Find where the given text appears and provide that cell's center as (X, Y) coordinate. 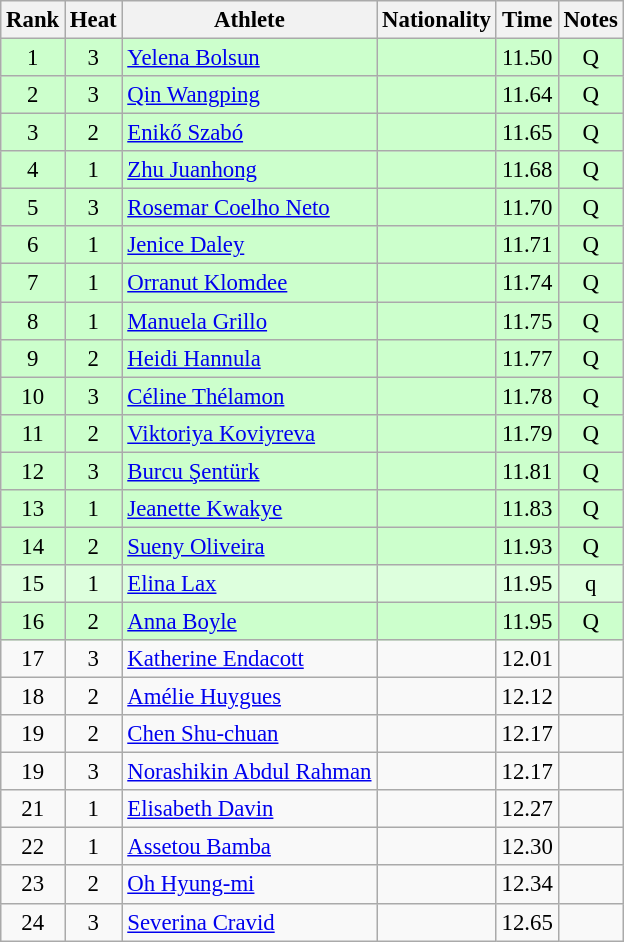
Elisabeth Davin (250, 809)
23 (33, 885)
q (590, 584)
6 (33, 245)
7 (33, 283)
Anna Boyle (250, 621)
9 (33, 358)
5 (33, 208)
Heidi Hannula (250, 358)
Assetou Bamba (250, 847)
Jenice Daley (250, 245)
11.83 (527, 509)
11.93 (527, 546)
12.30 (527, 847)
16 (33, 621)
12.01 (527, 659)
11.77 (527, 358)
Jeanette Kwakye (250, 509)
11.81 (527, 471)
Yelena Bolsun (250, 58)
11 (33, 433)
18 (33, 697)
Rosemar Coelho Neto (250, 208)
21 (33, 809)
Time (527, 20)
11.75 (527, 321)
Qin Wangping (250, 95)
Viktoriya Koviyreva (250, 433)
14 (33, 546)
Manuela Grillo (250, 321)
Amélie Huygues (250, 697)
11.65 (527, 133)
Nationality (436, 20)
Rank (33, 20)
11.70 (527, 208)
12.34 (527, 885)
8 (33, 321)
Céline Thélamon (250, 396)
13 (33, 509)
Zhu Juanhong (250, 170)
11.64 (527, 95)
11.71 (527, 245)
12.65 (527, 922)
11.68 (527, 170)
12.27 (527, 809)
4 (33, 170)
11.74 (527, 283)
Burcu Şentürk (250, 471)
Severina Cravid (250, 922)
10 (33, 396)
12.12 (527, 697)
11.78 (527, 396)
Orranut Klomdee (250, 283)
Katherine Endacott (250, 659)
17 (33, 659)
Heat (94, 20)
24 (33, 922)
12 (33, 471)
15 (33, 584)
Elina Lax (250, 584)
Notes (590, 20)
11.50 (527, 58)
Chen Shu-chuan (250, 734)
Sueny Oliveira (250, 546)
Oh Hyung-mi (250, 885)
Athlete (250, 20)
11.79 (527, 433)
Enikő Szabó (250, 133)
Norashikin Abdul Rahman (250, 772)
22 (33, 847)
